For the text-containing cell, return its midpoint in (x, y) coordinate format. 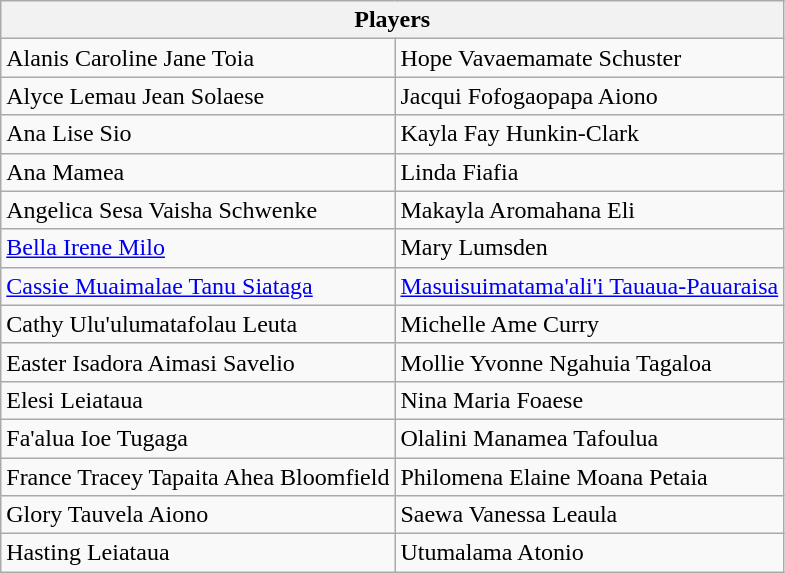
Angelica Sesa Vaisha Schwenke (198, 210)
Philomena Elaine Moana Petaia (590, 477)
Masuisuimatama'ali'i Tauaua-Pauaraisa (590, 286)
Cathy Ulu'ulumatafolau Leuta (198, 324)
Kayla Fay Hunkin-Clark (590, 134)
Ana Lise Sio (198, 134)
Players (392, 20)
Jacqui Fofogaopapa Aiono (590, 96)
Michelle Ame Curry (590, 324)
Fa'alua Ioe Tugaga (198, 438)
Linda Fiafia (590, 172)
Nina Maria Foaese (590, 400)
Alyce Lemau Jean Solaese (198, 96)
Hasting Leiataua (198, 553)
Makayla Aromahana Eli (590, 210)
Cassie Muaimalae Tanu Siataga (198, 286)
Utumalama Atonio (590, 553)
Mollie Yvonne Ngahuia Tagaloa (590, 362)
Easter Isadora Aimasi Savelio (198, 362)
Mary Lumsden (590, 248)
Alanis Caroline Jane Toia (198, 58)
Saewa Vanessa Leaula (590, 515)
Hope Vavaemamate Schuster (590, 58)
Glory Tauvela Aiono (198, 515)
Ana Mamea (198, 172)
Olalini Manamea Tafoulua (590, 438)
Bella Irene Milo (198, 248)
France Tracey Tapaita Ahea Bloomfield (198, 477)
Elesi Leiataua (198, 400)
